Detect which cell encompasses the target text, then output its [x, y] center coordinate. 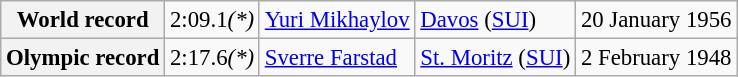
Yuri Mikhaylov [337, 20]
2 February 1948 [656, 58]
Davos (SUI) [496, 20]
2:09.1(*) [212, 20]
World record [83, 20]
Olympic record [83, 58]
2:17.6(*) [212, 58]
Sverre Farstad [337, 58]
St. Moritz (SUI) [496, 58]
20 January 1956 [656, 20]
